Locate the cell with the specified text and output its (X, Y) center coordinate. 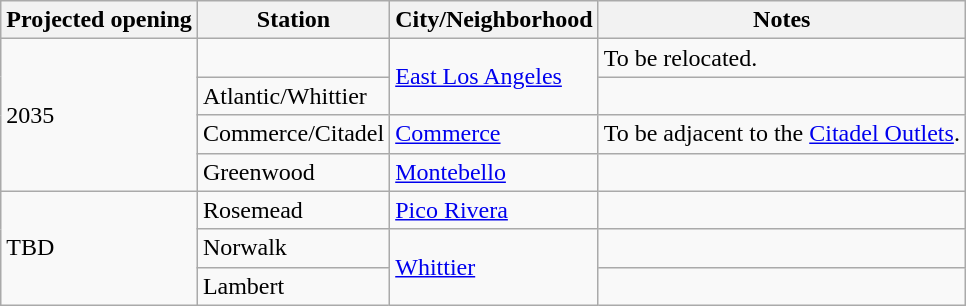
Norwalk (293, 248)
Greenwood (293, 172)
2035 (100, 115)
Station (293, 20)
Lambert (293, 286)
Whittier (494, 267)
Notes (782, 20)
Pico Rivera (494, 210)
Projected opening (100, 20)
City/Neighborhood (494, 20)
To be relocated. (782, 58)
Rosemead (293, 210)
East Los Angeles (494, 77)
Atlantic/Whittier (293, 96)
Montebello (494, 172)
To be adjacent to the Citadel Outlets. (782, 134)
Commerce (494, 134)
TBD (100, 248)
Commerce/Citadel (293, 134)
